Pinpoint the cell where the given text exists, returning its (X, Y) midpoint coordinate. 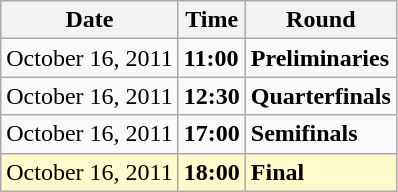
17:00 (212, 134)
Round (320, 20)
Time (212, 20)
Quarterfinals (320, 96)
Preliminaries (320, 58)
Final (320, 172)
Date (90, 20)
11:00 (212, 58)
18:00 (212, 172)
12:30 (212, 96)
Semifinals (320, 134)
